Determine the (x, y) coordinate at the center of the cell enclosing the given text.  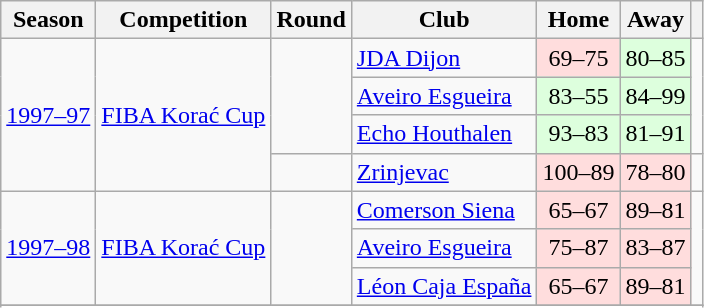
75–87 (578, 248)
1997–98 (48, 248)
Competition (184, 20)
Zrinjevac (444, 172)
84–99 (656, 96)
69–75 (578, 58)
83–55 (578, 96)
100–89 (578, 172)
80–85 (656, 58)
93–83 (578, 134)
Club (444, 20)
1997–97 (48, 115)
Echo Houthalen (444, 134)
JDA Dijon (444, 58)
Comerson Siena (444, 210)
Léon Caja España (444, 286)
Season (48, 20)
Home (578, 20)
83–87 (656, 248)
Round (311, 20)
78–80 (656, 172)
Away (656, 20)
81–91 (656, 134)
